Scan for the cell matching the given text and deliver its [X, Y] coordinate at center. 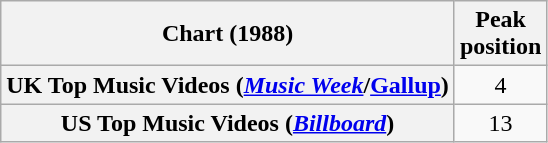
Chart (1988) [228, 34]
Peakposition [500, 34]
4 [500, 85]
US Top Music Videos (Billboard) [228, 123]
UK Top Music Videos (Music Week/Gallup) [228, 85]
13 [500, 123]
